From the cell containing the given text, extract its center point as (X, Y) coordinate. 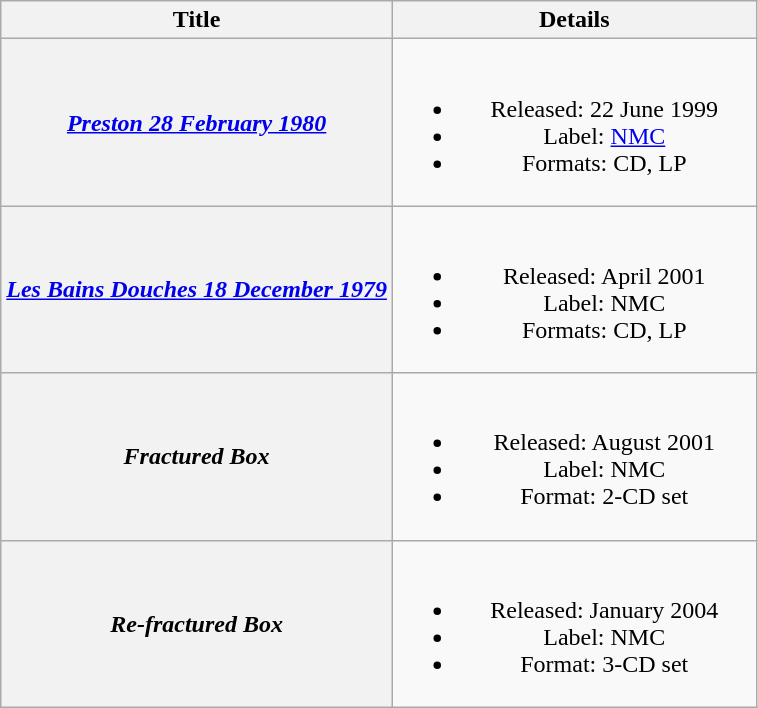
Released: April 2001Label: NMCFormats: CD, LP (574, 290)
Released: 22 June 1999Label: NMCFormats: CD, LP (574, 122)
Preston 28 February 1980 (197, 122)
Released: January 2004Label: NMCFormat: 3-CD set (574, 624)
Fractured Box (197, 456)
Released: August 2001Label: NMCFormat: 2-CD set (574, 456)
Title (197, 20)
Les Bains Douches 18 December 1979 (197, 290)
Re-fractured Box (197, 624)
Details (574, 20)
